Pinpoint the cell where the given text exists, returning its [X, Y] midpoint coordinate. 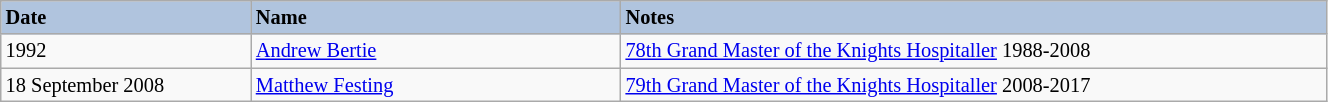
79th Grand Master of the Knights Hospitaller 2008-2017 [974, 85]
Andrew Bertie [436, 51]
Notes [974, 17]
78th Grand Master of the Knights Hospitaller 1988-2008 [974, 51]
Name [436, 17]
Matthew Festing [436, 85]
1992 [126, 51]
Date [126, 17]
18 September 2008 [126, 85]
